Find where the given text appears and provide that cell's center as [X, Y] coordinate. 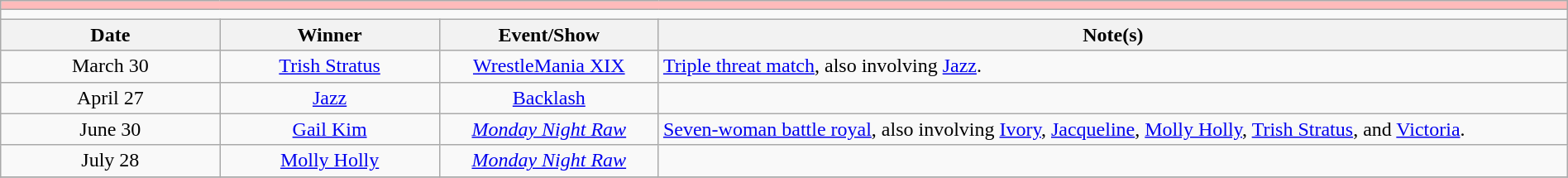
WrestleMania XIX [549, 66]
March 30 [111, 66]
Trish Stratus [329, 66]
Backlash [549, 98]
Triple threat match, also involving Jazz. [1113, 66]
Event/Show [549, 35]
Winner [329, 35]
Note(s) [1113, 35]
July 28 [111, 161]
April 27 [111, 98]
Date [111, 35]
Molly Holly [329, 161]
Jazz [329, 98]
Gail Kim [329, 129]
June 30 [111, 129]
Seven-woman battle royal, also involving Ivory, Jacqueline, Molly Holly, Trish Stratus, and Victoria. [1113, 129]
